Scan for the cell matching the given text and deliver its (x, y) coordinate at center. 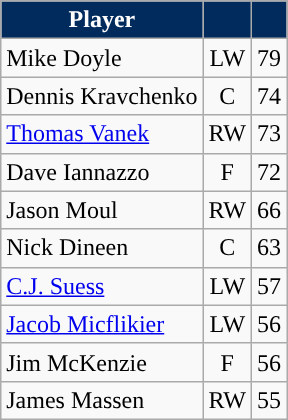
Dennis Kravchenko (102, 96)
Dave Iannazzo (102, 172)
66 (268, 210)
74 (268, 96)
72 (268, 172)
Mike Doyle (102, 58)
James Massen (102, 400)
C.J. Suess (102, 286)
73 (268, 134)
79 (268, 58)
63 (268, 248)
Nick Dineen (102, 248)
Player (102, 20)
Jacob Micflikier (102, 324)
Jason Moul (102, 210)
Jim McKenzie (102, 362)
Thomas Vanek (102, 134)
57 (268, 286)
55 (268, 400)
